Return (x, y) of the center of cell containing provided text 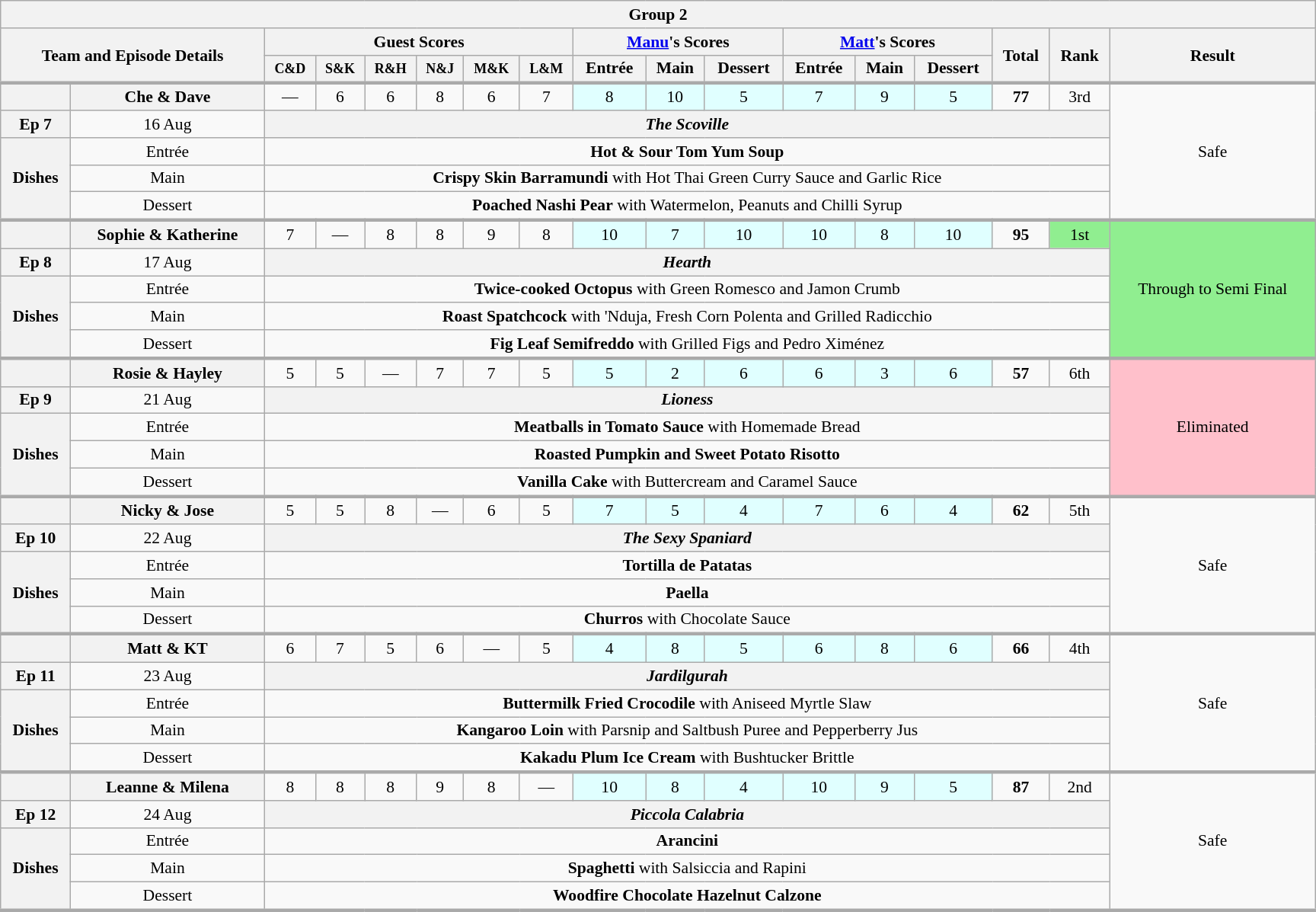
R&H (391, 69)
Fig Leaf Semifreddo with Grilled Figs and Pedro Ximénez (687, 344)
Twice-cooked Octopus with Green Romesco and Jamon Crumb (687, 290)
Woodfire Chocolate Hazelnut Calzone (687, 896)
Result (1212, 56)
Che & Dave (168, 98)
Leanne & Milena (168, 786)
C&D (289, 69)
2nd (1080, 786)
Ep 10 (36, 539)
3rd (1080, 98)
Group 2 (658, 14)
N&J (440, 69)
24 Aug (168, 814)
Jardilgurah (687, 677)
Rosie & Hayley (168, 372)
62 (1021, 510)
3 (885, 372)
The Scoville (687, 124)
Through to Semi Final (1212, 290)
23 Aug (168, 677)
77 (1021, 98)
Total (1021, 56)
Poached Nashi Pear with Watermelon, Peanuts and Chilli Syrup (687, 206)
Manu's Scores (678, 42)
Roast Spatchcock with 'Nduja, Fresh Corn Polenta and Grilled Radicchio (687, 317)
57 (1021, 372)
16 Aug (168, 124)
2 (676, 372)
17 Aug (168, 262)
S&K (340, 69)
Rank (1080, 56)
Paella (687, 593)
Matt's Scores (888, 42)
Kakadu Plum Ice Cream with Bushtucker Brittle (687, 759)
Tortilla de Patatas (687, 565)
21 Aug (168, 400)
6th (1080, 372)
Churros with Chocolate Sauce (687, 620)
Crispy Skin Barramundi with Hot Thai Green Curry Sauce and Garlic Rice (687, 178)
4th (1080, 649)
Sophie & Katherine (168, 235)
Spaghetti with Salsiccia and Rapini (687, 869)
Eliminated (1212, 427)
Meatballs in Tomato Sauce with Homemade Bread (687, 427)
Ep 7 (36, 124)
M&K (492, 69)
Vanilla Cake with Buttercream and Caramel Sauce (687, 482)
The Sexy Spaniard (687, 539)
Lioness (687, 400)
66 (1021, 649)
Ep 9 (36, 400)
Hearth (687, 262)
1st (1080, 235)
Roasted Pumpkin and Sweet Potato Risotto (687, 455)
Hot & Sour Tom Yum Soup (687, 152)
Arancini (687, 841)
Kangaroo Loin with Parsnip and Saltbush Puree and Pepperberry Jus (687, 731)
Piccola Calabria (687, 814)
Guest Scores (419, 42)
Nicky & Jose (168, 510)
22 Aug (168, 539)
87 (1021, 786)
Matt & KT (168, 649)
5th (1080, 510)
Ep 12 (36, 814)
Team and Episode Details (133, 56)
Ep 8 (36, 262)
Buttermilk Fried Crocodile with Aniseed Myrtle Slaw (687, 703)
Ep 11 (36, 677)
95 (1021, 235)
L&M (547, 69)
